Find where the given text appears and provide that cell's center as [X, Y] coordinate. 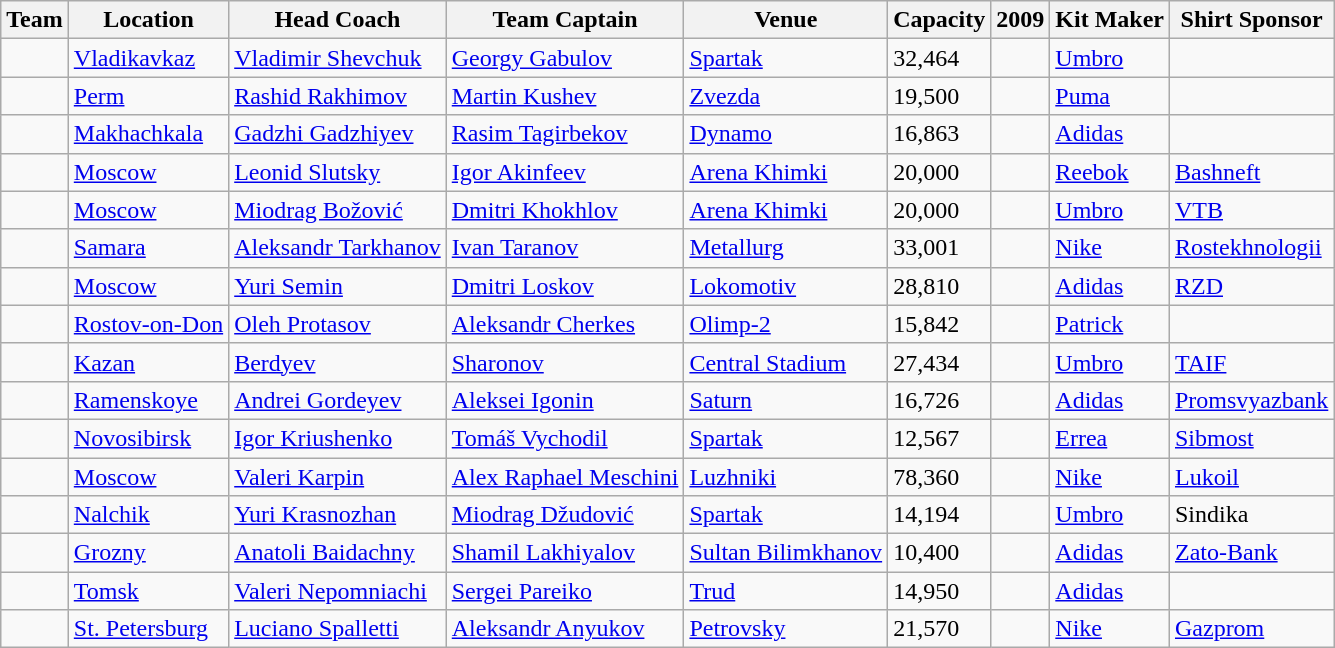
Gadzhi Gadzhiyev [338, 134]
Sultan Bilimkhanov [786, 553]
Bashneft [1251, 172]
Kazan [148, 362]
Olimp-2 [786, 324]
Sibmost [1251, 438]
Berdyev [338, 362]
Team Captain [565, 20]
Gazprom [1251, 629]
Zato-Bank [1251, 553]
10,400 [940, 553]
Petrovsky [786, 629]
Metallurg [786, 248]
Kit Maker [1110, 20]
VTB [1251, 210]
Puma [1110, 96]
32,464 [940, 58]
27,434 [940, 362]
Patrick [1110, 324]
Yuri Semin [338, 286]
Rasim Tagirbekov [565, 134]
Grozny [148, 553]
Rashid Rakhimov [338, 96]
Nalchik [148, 515]
Oleh Protasov [338, 324]
Luzhniki [786, 477]
Vladimir Shevchuk [338, 58]
Dmitri Khokhlov [565, 210]
Martin Kushev [565, 96]
Central Stadium [786, 362]
Perm [148, 96]
Valeri Nepomniachi [338, 591]
Sharonov [565, 362]
Dynamo [786, 134]
Team [35, 20]
28,810 [940, 286]
Rostekhnologii [1251, 248]
Miodrag Božović [338, 210]
Alex Raphael Meschini [565, 477]
Andrei Gordeyev [338, 400]
Valeri Karpin [338, 477]
Shamil Lakhiyalov [565, 553]
Aleksandr Anyukov [565, 629]
Ivan Taranov [565, 248]
St. Petersburg [148, 629]
Aleksei Igonin [565, 400]
Aleksandr Tarkhanov [338, 248]
Aleksandr Cherkes [565, 324]
TAIF [1251, 362]
Shirt Sponsor [1251, 20]
Igor Kriushenko [338, 438]
RZD [1251, 286]
Yuri Krasnozhan [338, 515]
Vladikavkaz [148, 58]
15,842 [940, 324]
Georgy Gabulov [565, 58]
Dmitri Loskov [565, 286]
14,950 [940, 591]
Sindika [1251, 515]
Rostov-on-Don [148, 324]
Trud [786, 591]
Novosibirsk [148, 438]
Luciano Spalletti [338, 629]
Promsvyazbank [1251, 400]
2009 [1020, 20]
12,567 [940, 438]
Sergei Pareiko [565, 591]
Samara [148, 248]
78,360 [940, 477]
Capacity [940, 20]
Reebok [1110, 172]
Tomsk [148, 591]
19,500 [940, 96]
21,570 [940, 629]
Errea [1110, 438]
Tomáš Vychodil [565, 438]
Head Coach [338, 20]
14,194 [940, 515]
16,863 [940, 134]
Zvezda [786, 96]
Anatoli Baidachny [338, 553]
Location [148, 20]
Venue [786, 20]
Leonid Slutsky [338, 172]
16,726 [940, 400]
Igor Akinfeev [565, 172]
Miodrag Džudović [565, 515]
Saturn [786, 400]
Makhachkala [148, 134]
33,001 [940, 248]
Lukoil [1251, 477]
Ramenskoye [148, 400]
Lokomotiv [786, 286]
